Detect which cell encompasses the target text, then output its (X, Y) center coordinate. 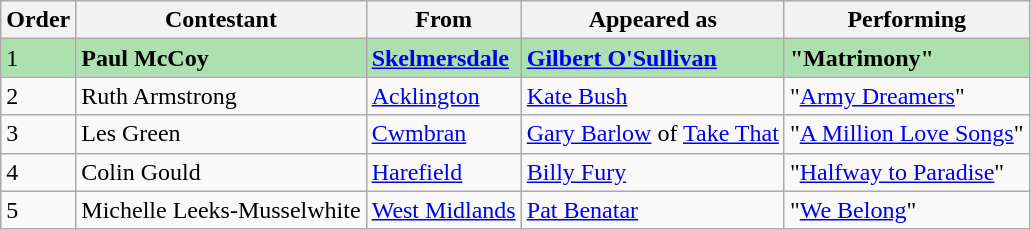
1 (38, 58)
Ruth Armstrong (221, 96)
Contestant (221, 20)
Billy Fury (652, 172)
3 (38, 134)
Order (38, 20)
Colin Gould (221, 172)
"A Million Love Songs" (906, 134)
From (444, 20)
Acklington (444, 96)
Kate Bush (652, 96)
West Midlands (444, 210)
Harefield (444, 172)
Michelle Leeks-Musselwhite (221, 210)
Les Green (221, 134)
Appeared as (652, 20)
Gary Barlow of Take That (652, 134)
"We Belong" (906, 210)
Gilbert O'Sullivan (652, 58)
5 (38, 210)
Pat Benatar (652, 210)
Cwmbran (444, 134)
Paul McCoy (221, 58)
"Army Dreamers" (906, 96)
2 (38, 96)
"Halfway to Paradise" (906, 172)
Performing (906, 20)
"Matrimony" (906, 58)
4 (38, 172)
Skelmersdale (444, 58)
